Find where the given text appears and provide that cell's center as [X, Y] coordinate. 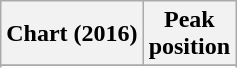
Peak position [189, 34]
Chart (2016) [72, 34]
